Determine the (X, Y) coordinate at the center of the cell enclosing the given text.  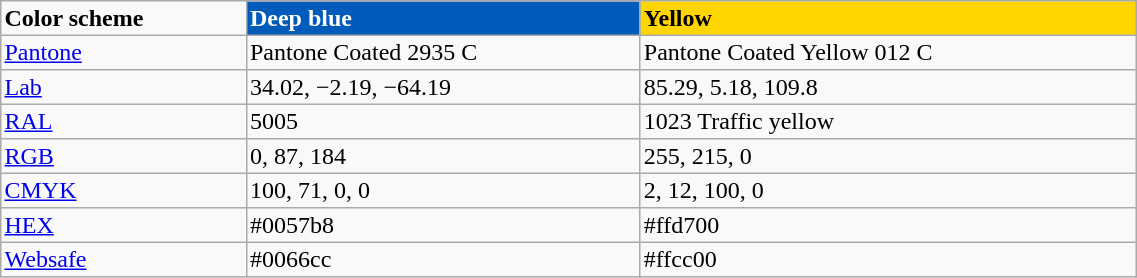
RGB (124, 156)
100, 71, 0, 0 (443, 190)
HEX (124, 225)
Pantone Coated 2935 C (443, 52)
Pantone (124, 52)
CMYK (124, 190)
1023 Traffic yellow (888, 121)
#ffcc00 (888, 259)
#0066cc (443, 259)
2, 12, 100, 0 (888, 190)
#0057b8 (443, 225)
255, 215, 0 (888, 156)
Lab (124, 87)
34.02, −2.19, −64.19 (443, 87)
0, 87, 184 (443, 156)
85.29, 5.18, 109.8 (888, 87)
Color scheme (124, 18)
Websafe (124, 259)
Deep blue (443, 18)
#ffd700 (888, 225)
Yellow (888, 18)
RAL (124, 121)
5005 (443, 121)
Pantone Coated Yellow 012 C (888, 52)
